Search for the cell housing the specified text and yield its (x, y) center coordinate. 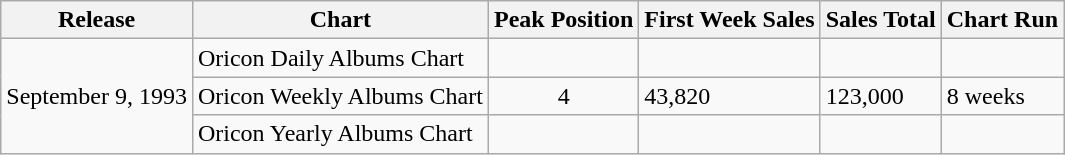
First Week Sales (730, 20)
43,820 (730, 96)
Chart (340, 20)
Peak Position (563, 20)
Oricon Weekly Albums Chart (340, 96)
8 weeks (1002, 96)
Oricon Yearly Albums Chart (340, 134)
Sales Total (880, 20)
Release (97, 20)
123,000 (880, 96)
4 (563, 96)
Oricon Daily Albums Chart (340, 58)
September 9, 1993 (97, 96)
Chart Run (1002, 20)
